From the cell containing the given text, extract its center point as [x, y] coordinate. 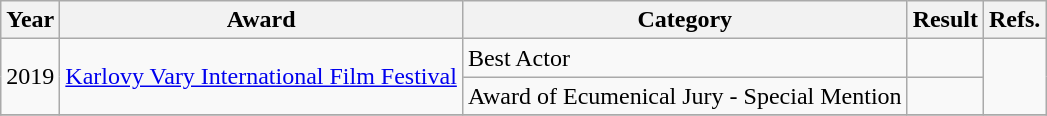
Result [945, 20]
2019 [30, 77]
Award of Ecumenical Jury - Special Mention [684, 96]
Category [684, 20]
Refs. [1015, 20]
Award [262, 20]
Best Actor [684, 58]
Karlovy Vary International Film Festival [262, 77]
Year [30, 20]
